Output the [X, Y] coordinate of the center of the cell containing the given text.  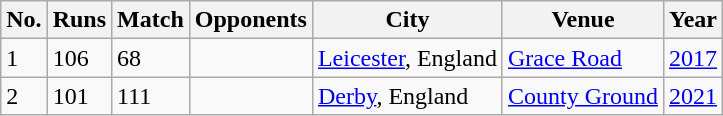
1 [24, 58]
Derby, England [407, 96]
2 [24, 96]
106 [79, 58]
Leicester, England [407, 58]
Match [151, 20]
Runs [79, 20]
County Ground [582, 96]
Opponents [250, 20]
City [407, 20]
2017 [694, 58]
111 [151, 96]
68 [151, 58]
101 [79, 96]
No. [24, 20]
2021 [694, 96]
Year [694, 20]
Venue [582, 20]
Grace Road [582, 58]
